Return the (x, y) coordinate for the center point of the cell that contains the specified text.  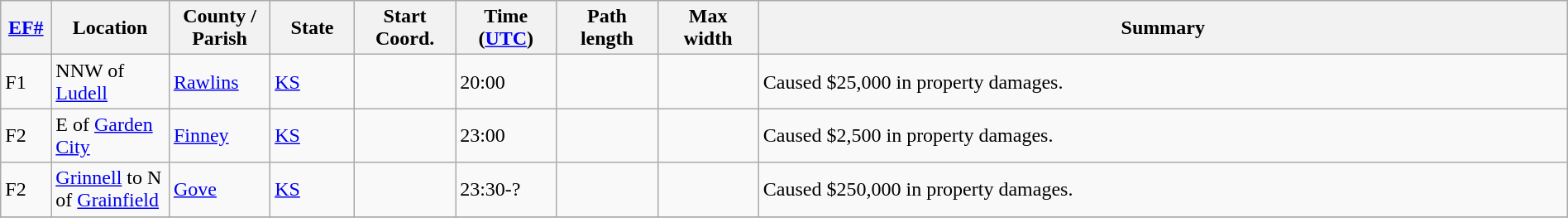
Time (UTC) (506, 28)
20:00 (506, 81)
Caused $2,500 in property damages. (1163, 136)
Start Coord. (404, 28)
Finney (219, 136)
State (313, 28)
Caused $25,000 in property damages. (1163, 81)
Rawlins (219, 81)
23:00 (506, 136)
Summary (1163, 28)
EF# (26, 28)
Path length (607, 28)
NNW of Ludell (111, 81)
Caused $250,000 in property damages. (1163, 189)
Grinnell to N of Grainfield (111, 189)
Location (111, 28)
County / Parish (219, 28)
E of Garden City (111, 136)
Gove (219, 189)
F1 (26, 81)
23:30-? (506, 189)
Max width (708, 28)
